Extract the [x, y] coordinate from the center of the cell holding the provided text.  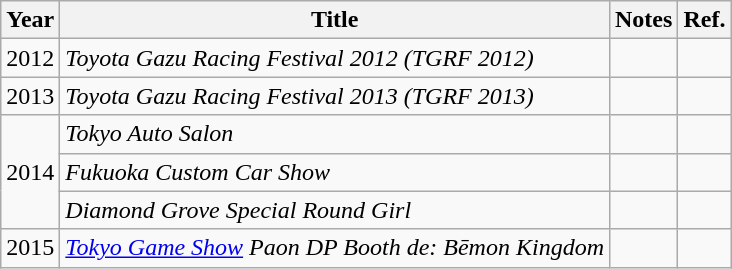
Ref. [704, 20]
2012 [30, 58]
Tokyo Game Show Paon DP Booth de: Bēmon Kingdom [335, 248]
Tokyo Auto Salon [335, 134]
Toyota Gazu Racing Festival 2013 (TGRF 2013) [335, 96]
Notes [643, 20]
Diamond Grove Special Round Girl [335, 210]
2014 [30, 172]
Fukuoka Custom Car Show [335, 172]
Year [30, 20]
2015 [30, 248]
Title [335, 20]
2013 [30, 96]
Toyota Gazu Racing Festival 2012 (TGRF 2012) [335, 58]
